Find where the given text appears and provide that cell's center as [x, y] coordinate. 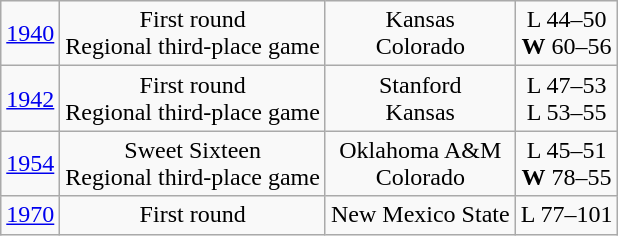
First round [193, 215]
Sweet SixteenRegional third-place game [193, 164]
1970 [30, 215]
StanfordKansas [420, 98]
1940 [30, 34]
L 77–101 [566, 215]
L 45–51W 78–55 [566, 164]
1942 [30, 98]
KansasColorado [420, 34]
Oklahoma A&MColorado [420, 164]
L 44–50W 60–56 [566, 34]
L 47–53L 53–55 [566, 98]
New Mexico State [420, 215]
1954 [30, 164]
